From the cell containing the given text, extract its center point as (x, y) coordinate. 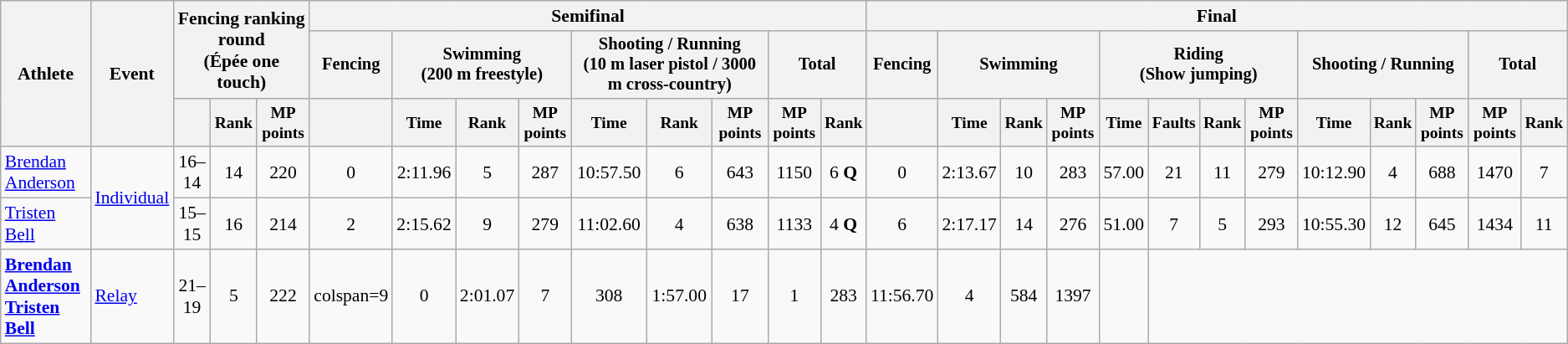
10:55.30 (1334, 224)
688 (1442, 172)
Faults (1174, 122)
Brendan AndersonTristen Bell (46, 296)
12 (1393, 224)
Final (1217, 16)
220 (283, 172)
21 (1174, 172)
222 (283, 296)
2:15.62 (423, 224)
4 Q (843, 224)
10 (1024, 172)
Swimming (1019, 65)
1 (794, 296)
colspan=9 (351, 296)
Tristen Bell (46, 224)
10:12.90 (1334, 172)
2:17.17 (968, 224)
Swimming(200 m freestyle) (482, 65)
21–19 (192, 296)
Individual (132, 198)
643 (741, 172)
11:02.60 (609, 224)
1397 (1072, 296)
Semifinal (588, 16)
Brendan Anderson (46, 172)
Relay (132, 296)
Shooting / Running(10 m laser pistol / 3000 m cross-country) (669, 65)
1150 (794, 172)
Riding(Show jumping) (1199, 65)
15–15 (192, 224)
2:01.07 (487, 296)
57.00 (1124, 172)
276 (1072, 224)
11:56.70 (901, 296)
287 (545, 172)
1470 (1495, 172)
645 (1442, 224)
293 (1271, 224)
1133 (794, 224)
16–14 (192, 172)
16 (234, 224)
17 (741, 296)
Shooting / Running (1383, 65)
2:13.67 (968, 172)
2 (351, 224)
6 Q (843, 172)
584 (1024, 296)
214 (283, 224)
51.00 (1124, 224)
1434 (1495, 224)
638 (741, 224)
10:57.50 (609, 172)
Fencing ranking round(Épée one touch) (241, 50)
Athlete (46, 74)
308 (609, 296)
2:11.96 (423, 172)
9 (487, 224)
1:57.00 (679, 296)
Event (132, 74)
